Pinpoint the cell where the given text exists, returning its (x, y) midpoint coordinate. 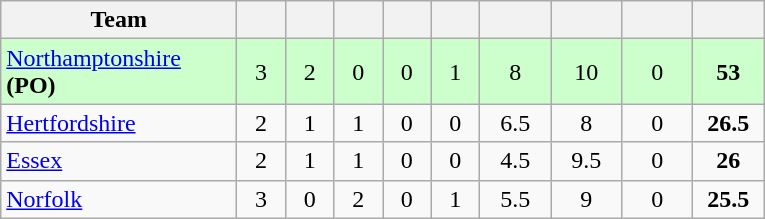
26 (728, 161)
9 (586, 199)
25.5 (728, 199)
Essex (119, 161)
53 (728, 72)
5.5 (516, 199)
Hertfordshire (119, 123)
26.5 (728, 123)
6.5 (516, 123)
4.5 (516, 161)
10 (586, 72)
Northamptonshire (PO) (119, 72)
9.5 (586, 161)
Team (119, 20)
Norfolk (119, 199)
